Determine the [X, Y] coordinate at the center of the cell enclosing the given text.  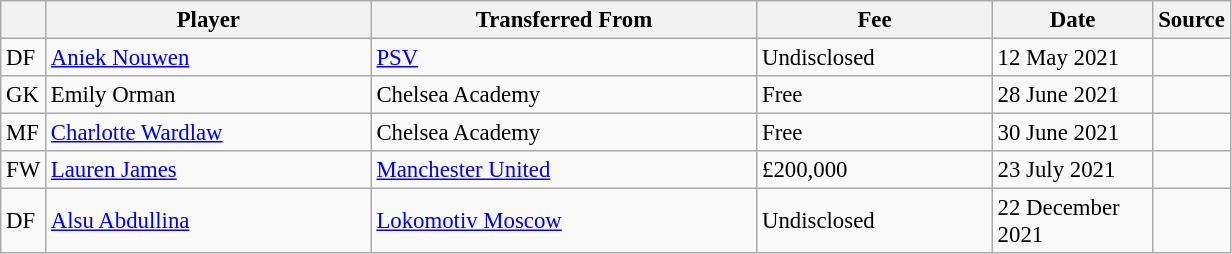
Fee [875, 20]
Lauren James [209, 170]
Aniek Nouwen [209, 58]
Alsu Abdullina [209, 222]
30 June 2021 [1072, 133]
GK [24, 95]
PSV [564, 58]
£200,000 [875, 170]
FW [24, 170]
Emily Orman [209, 95]
Manchester United [564, 170]
Charlotte Wardlaw [209, 133]
22 December 2021 [1072, 222]
MF [24, 133]
Date [1072, 20]
Player [209, 20]
Lokomotiv Moscow [564, 222]
28 June 2021 [1072, 95]
Transferred From [564, 20]
Source [1192, 20]
23 July 2021 [1072, 170]
12 May 2021 [1072, 58]
